Determine the [X, Y] coordinate at the center of the cell enclosing the given text.  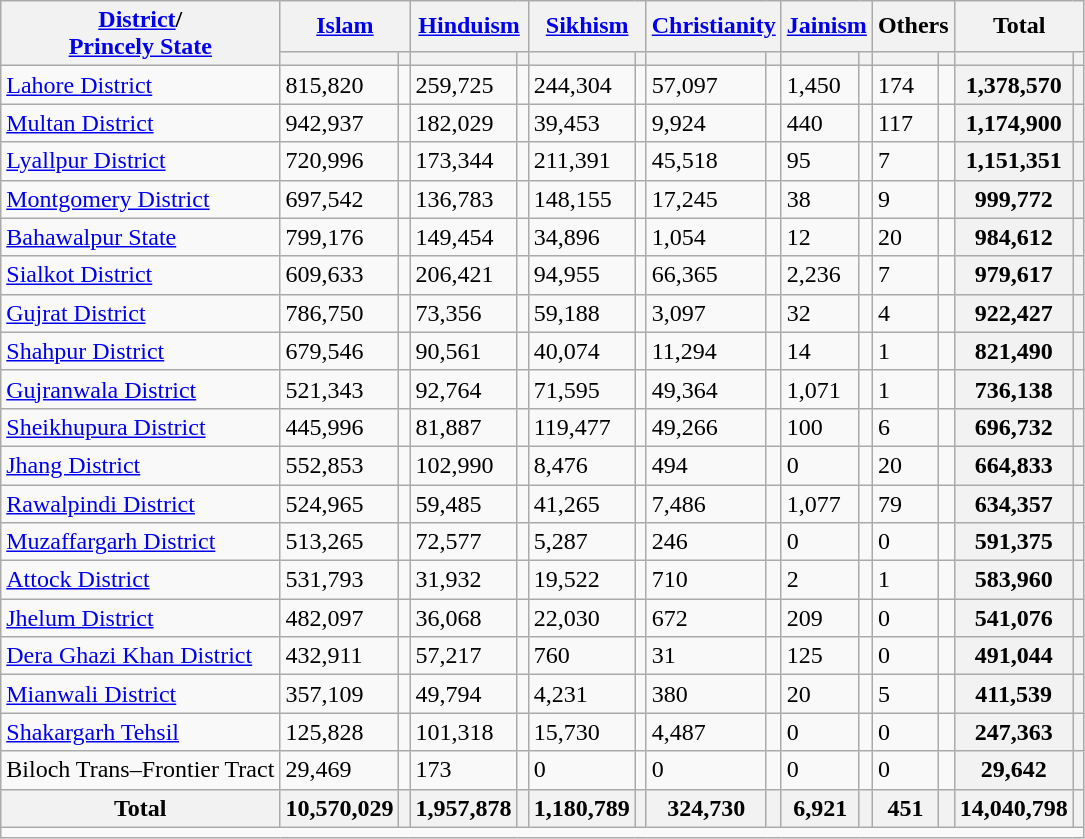
29,642 [1014, 770]
445,996 [340, 427]
31,932 [464, 580]
72,577 [464, 542]
1,378,570 [1014, 85]
2,236 [820, 275]
411,539 [1014, 694]
Gujrat District [140, 313]
482,097 [340, 618]
244,304 [582, 85]
Sialkot District [140, 275]
5 [905, 694]
1,151,351 [1014, 161]
979,617 [1014, 275]
815,820 [340, 85]
10,570,029 [340, 808]
Multan District [140, 123]
173,344 [464, 161]
Lahore District [140, 85]
494 [706, 465]
59,485 [464, 503]
Mianwali District [140, 694]
71,595 [582, 389]
182,029 [464, 123]
119,477 [582, 427]
8,476 [582, 465]
Jainism [826, 26]
432,911 [340, 656]
125,828 [340, 732]
209 [820, 618]
57,217 [464, 656]
94,955 [582, 275]
1,054 [706, 237]
697,542 [340, 199]
634,357 [1014, 503]
Hinduism [469, 26]
720,996 [340, 161]
34,896 [582, 237]
90,561 [464, 351]
73,356 [464, 313]
Christianity [714, 26]
81,887 [464, 427]
29,469 [340, 770]
6,921 [820, 808]
1,174,900 [1014, 123]
942,937 [340, 123]
36,068 [464, 618]
7,486 [706, 503]
Bahawalpur State [140, 237]
40,074 [582, 351]
5,287 [582, 542]
247,363 [1014, 732]
9,924 [706, 123]
45,518 [706, 161]
125 [820, 656]
324,730 [706, 808]
95 [820, 161]
513,265 [340, 542]
19,522 [582, 580]
District/Princely State [140, 34]
Attock District [140, 580]
Sheikhupura District [140, 427]
211,391 [582, 161]
49,266 [706, 427]
57,097 [706, 85]
136,783 [464, 199]
49,794 [464, 694]
380 [706, 694]
100 [820, 427]
259,725 [464, 85]
679,546 [340, 351]
38 [820, 199]
Gujranwala District [140, 389]
79 [905, 503]
710 [706, 580]
Jhang District [140, 465]
6 [905, 427]
174 [905, 85]
786,750 [340, 313]
1,450 [820, 85]
4 [905, 313]
672 [706, 618]
22,030 [582, 618]
1,957,878 [464, 808]
49,364 [706, 389]
92,764 [464, 389]
922,427 [1014, 313]
Jhelum District [140, 618]
31 [706, 656]
148,155 [582, 199]
591,375 [1014, 542]
Islam [345, 26]
59,188 [582, 313]
696,732 [1014, 427]
541,076 [1014, 618]
Lyallpur District [140, 161]
102,990 [464, 465]
1,071 [820, 389]
3,097 [706, 313]
117 [905, 123]
32 [820, 313]
Rawalpindi District [140, 503]
173 [464, 770]
9 [905, 199]
760 [582, 656]
664,833 [1014, 465]
14,040,798 [1014, 808]
799,176 [340, 237]
Shahpur District [140, 351]
66,365 [706, 275]
Sikhism [587, 26]
736,138 [1014, 389]
Dera Ghazi Khan District [140, 656]
2 [820, 580]
999,772 [1014, 199]
552,853 [340, 465]
39,453 [582, 123]
4,231 [582, 694]
Montgomery District [140, 199]
491,044 [1014, 656]
4,487 [706, 732]
524,965 [340, 503]
609,633 [340, 275]
14 [820, 351]
41,265 [582, 503]
Muzaffargarh District [140, 542]
246 [706, 542]
583,960 [1014, 580]
Shakargarh Tehsil [140, 732]
531,793 [340, 580]
357,109 [340, 694]
451 [905, 808]
440 [820, 123]
984,612 [1014, 237]
15,730 [582, 732]
Biloch Trans–Frontier Tract [140, 770]
1,077 [820, 503]
1,180,789 [582, 808]
206,421 [464, 275]
17,245 [706, 199]
101,318 [464, 732]
11,294 [706, 351]
521,343 [340, 389]
Others [913, 26]
149,454 [464, 237]
12 [820, 237]
821,490 [1014, 351]
